Capture the cell that displays the provided text and extract its (X, Y) central coordinate. 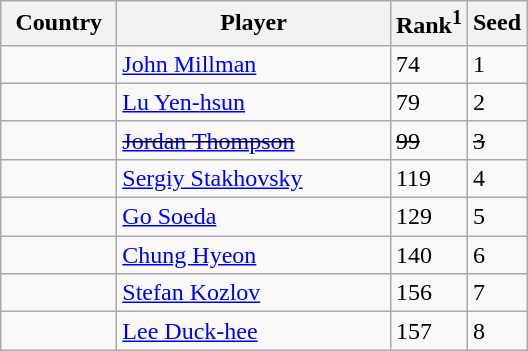
140 (428, 255)
1 (496, 64)
Go Soeda (254, 217)
Lee Duck-hee (254, 331)
99 (428, 140)
John Millman (254, 64)
3 (496, 140)
Player (254, 24)
6 (496, 255)
Country (59, 24)
156 (428, 293)
5 (496, 217)
Jordan Thompson (254, 140)
157 (428, 331)
Sergiy Stakhovsky (254, 178)
Stefan Kozlov (254, 293)
8 (496, 331)
7 (496, 293)
Chung Hyeon (254, 255)
79 (428, 102)
2 (496, 102)
4 (496, 178)
119 (428, 178)
129 (428, 217)
74 (428, 64)
Lu Yen-hsun (254, 102)
Seed (496, 24)
Rank1 (428, 24)
